Locate the cell with the specified text and output its [X, Y] center coordinate. 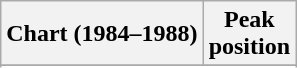
Chart (1984–1988) [102, 34]
Peakposition [249, 34]
